For the text-containing cell, return its midpoint in (x, y) coordinate format. 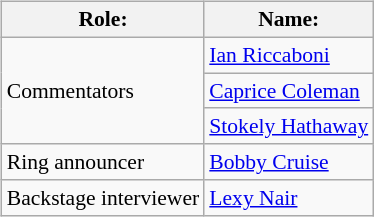
Backstage interviewer (104, 198)
Bobby Cruise (288, 162)
Role: (104, 20)
Lexy Nair (288, 198)
Caprice Coleman (288, 91)
Name: (288, 20)
Commentators (104, 90)
Ring announcer (104, 162)
Ian Riccaboni (288, 55)
Stokely Hathaway (288, 126)
